Find where the given text appears and provide that cell's center as [x, y] coordinate. 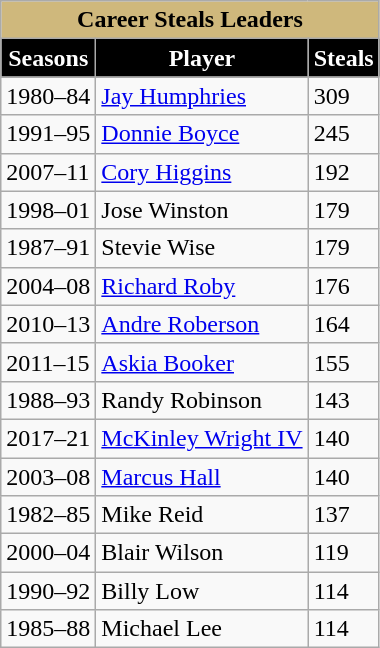
Donnie Boyce [202, 134]
1985–88 [48, 629]
Cory Higgins [202, 172]
1991–95 [48, 134]
Mike Reid [202, 515]
309 [344, 96]
2004–08 [48, 286]
192 [344, 172]
Stevie Wise [202, 248]
Jose Winston [202, 210]
1982–85 [48, 515]
Blair Wilson [202, 553]
1990–92 [48, 591]
137 [344, 515]
2010–13 [48, 324]
155 [344, 362]
164 [344, 324]
119 [344, 553]
Askia Booker [202, 362]
176 [344, 286]
Andre Roberson [202, 324]
Player [202, 58]
2003–08 [48, 477]
McKinley Wright IV [202, 438]
1980–84 [48, 96]
Randy Robinson [202, 400]
Jay Humphries [202, 96]
2011–15 [48, 362]
Career Steals Leaders [190, 20]
1998–01 [48, 210]
Steals [344, 58]
1987–91 [48, 248]
143 [344, 400]
Seasons [48, 58]
Billy Low [202, 591]
2017–21 [48, 438]
Richard Roby [202, 286]
245 [344, 134]
1988–93 [48, 400]
2000–04 [48, 553]
2007–11 [48, 172]
Marcus Hall [202, 477]
Michael Lee [202, 629]
